Return the [x, y] coordinate for the center point of the cell that contains the specified text.  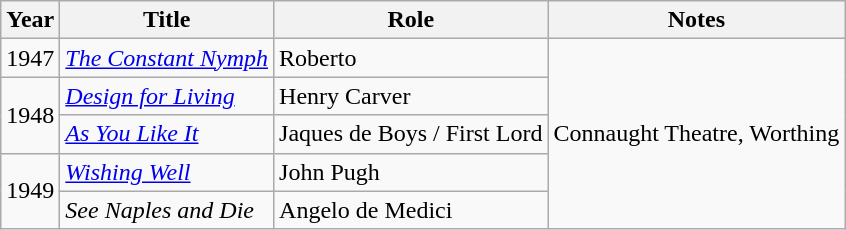
Year [30, 20]
See Naples and Die [167, 210]
1949 [30, 191]
Roberto [411, 58]
Role [411, 20]
Jaques de Boys / First Lord [411, 134]
Angelo de Medici [411, 210]
Design for Living [167, 96]
Henry Carver [411, 96]
Title [167, 20]
1947 [30, 58]
John Pugh [411, 172]
The Constant Nymph [167, 58]
As You Like It [167, 134]
1948 [30, 115]
Notes [696, 20]
Connaught Theatre, Worthing [696, 134]
Wishing Well [167, 172]
